Search for the cell housing the specified text and yield its (x, y) center coordinate. 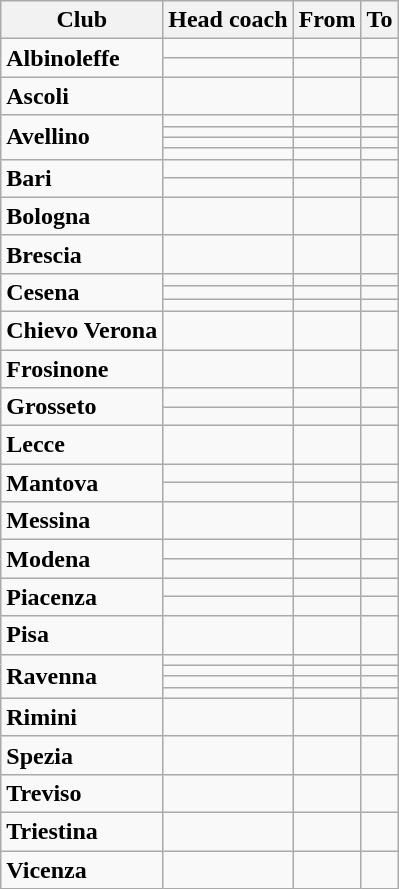
Rimini (82, 717)
Head coach (228, 20)
Spezia (82, 755)
Albinoleffe (82, 58)
Brescia (82, 254)
Club (82, 20)
Treviso (82, 793)
Bari (82, 178)
Mantova (82, 483)
From (327, 20)
Lecce (82, 445)
Piacenza (82, 597)
Frosinone (82, 369)
Ravenna (82, 676)
Pisa (82, 635)
Chievo Verona (82, 330)
Grosseto (82, 407)
Modena (82, 559)
To (380, 20)
Bologna (82, 216)
Vicenza (82, 869)
Triestina (82, 831)
Messina (82, 521)
Avellino (82, 137)
Cesena (82, 292)
Ascoli (82, 96)
